For the text-containing cell, return its midpoint in (x, y) coordinate format. 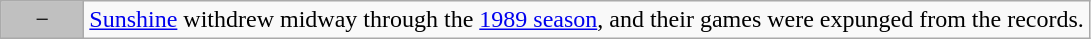
Sunshine withdrew midway through the 1989 season, and their games were expunged from the records. (586, 20)
− (42, 20)
